Search for the cell housing the specified text and yield its (X, Y) center coordinate. 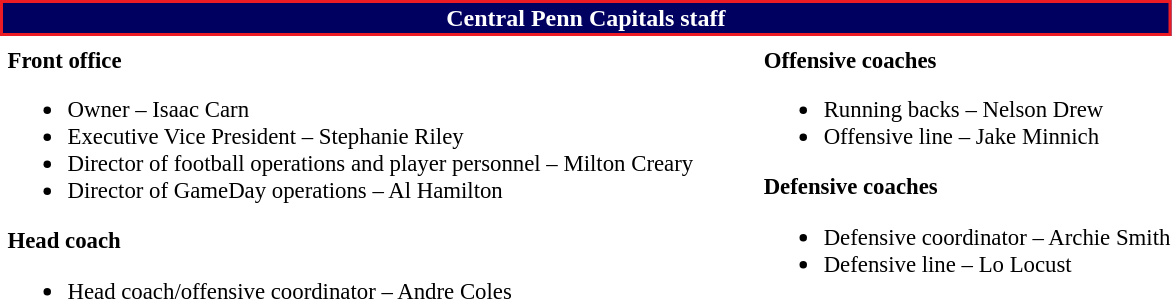
Central Penn Capitals staff (586, 18)
